Locate the cell with the specified text and output its [x, y] center coordinate. 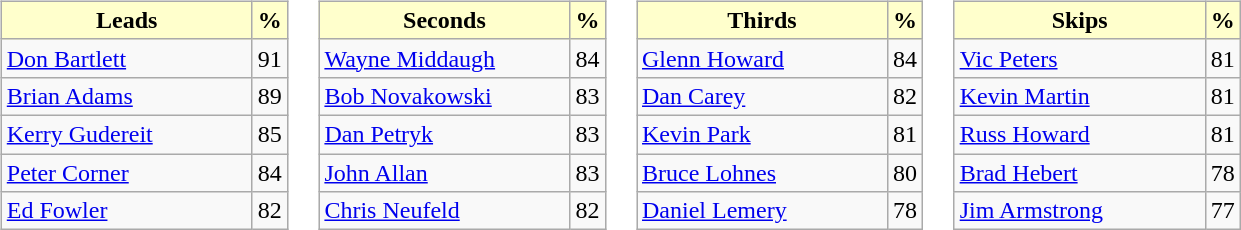
89 [270, 96]
Glenn Howard [762, 58]
85 [270, 134]
Kevin Park [762, 134]
Bruce Lohnes [762, 173]
Russ Howard [1080, 134]
Chris Neufeld [444, 211]
John Allan [444, 173]
Thirds [762, 20]
Dan Carey [762, 96]
80 [906, 173]
Jim Armstrong [1080, 211]
Wayne Middaugh [444, 58]
Brad Hebert [1080, 173]
Dan Petryk [444, 134]
Kerry Gudereit [126, 134]
Peter Corner [126, 173]
77 [1222, 211]
Seconds [444, 20]
Leads [126, 20]
Kevin Martin [1080, 96]
Don Bartlett [126, 58]
Vic Peters [1080, 58]
Skips [1080, 20]
91 [270, 58]
Brian Adams [126, 96]
Ed Fowler [126, 211]
Bob Novakowski [444, 96]
Daniel Lemery [762, 211]
